Output the [X, Y] coordinate of the center of the cell containing the given text.  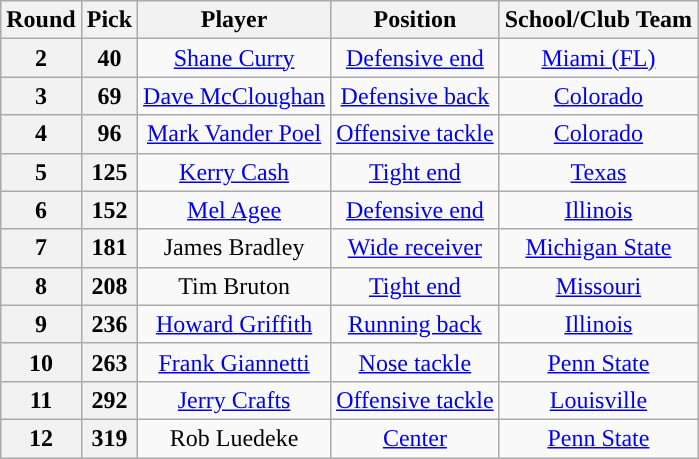
Missouri [598, 286]
11 [41, 400]
Round [41, 20]
9 [41, 324]
152 [109, 210]
Center [416, 438]
4 [41, 134]
181 [109, 248]
Louisville [598, 400]
10 [41, 362]
Jerry Crafts [234, 400]
Miami (FL) [598, 58]
Mark Vander Poel [234, 134]
Nose tackle [416, 362]
125 [109, 172]
Rob Luedeke [234, 438]
236 [109, 324]
Howard Griffith [234, 324]
Defensive back [416, 96]
Player [234, 20]
40 [109, 58]
292 [109, 400]
Shane Curry [234, 58]
12 [41, 438]
Mel Agee [234, 210]
319 [109, 438]
Pick [109, 20]
Position [416, 20]
James Bradley [234, 248]
School/Club Team [598, 20]
Frank Giannetti [234, 362]
69 [109, 96]
2 [41, 58]
Michigan State [598, 248]
Texas [598, 172]
Dave McCloughan [234, 96]
5 [41, 172]
3 [41, 96]
Wide receiver [416, 248]
208 [109, 286]
263 [109, 362]
Tim Bruton [234, 286]
Kerry Cash [234, 172]
Running back [416, 324]
96 [109, 134]
6 [41, 210]
7 [41, 248]
8 [41, 286]
